Locate the cell with the specified text and output its [x, y] center coordinate. 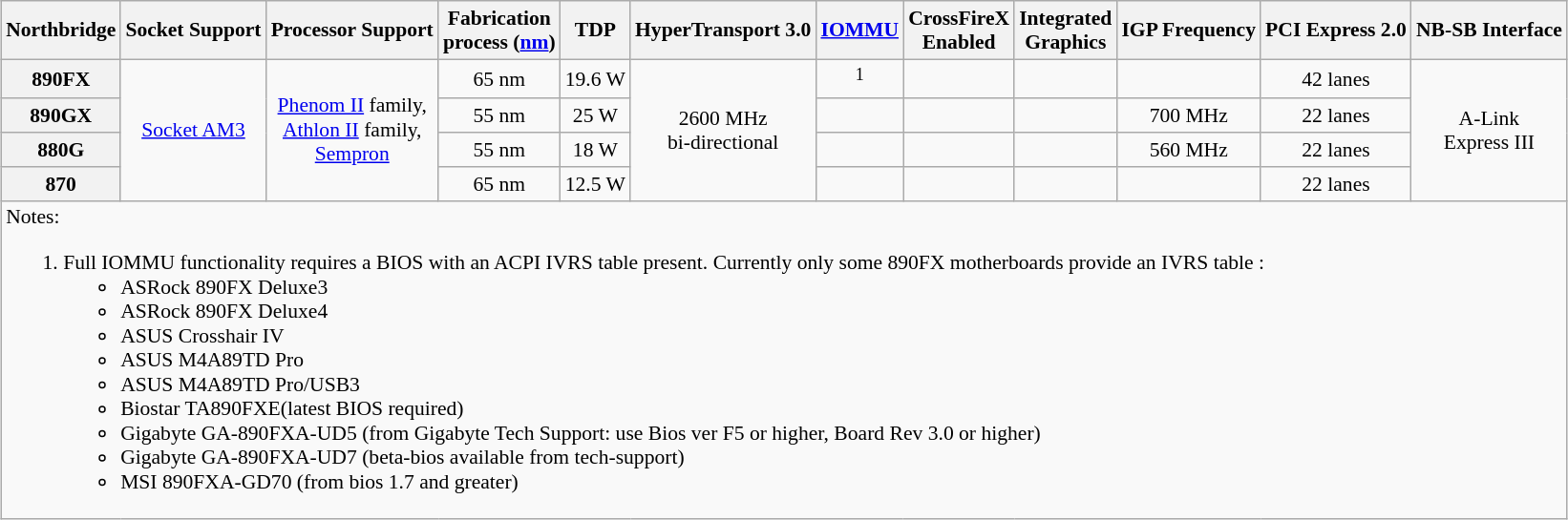
PCI Express 2.0 [1336, 31]
19.6 W [596, 78]
Fabricationprocess (nm) [499, 31]
NB-SB Interface [1490, 31]
890GX [61, 116]
HyperTransport 3.0 [723, 31]
IGP Frequency [1188, 31]
12.5 W [596, 184]
25 W [596, 116]
18 W [596, 150]
A-LinkExpress III [1490, 130]
870 [61, 184]
2600 MHzbi-directional [723, 130]
Socket Support [193, 31]
890FX [61, 78]
Northbridge [61, 31]
Phenom II family,Athlon II family,Sempron [352, 130]
Socket AM3 [193, 130]
700 MHz [1188, 116]
CrossFireXEnabled [959, 31]
Processor Support [352, 31]
880G [61, 150]
IOMMU [859, 31]
IntegratedGraphics [1066, 31]
42 lanes [1336, 78]
1 [859, 78]
560 MHz [1188, 150]
TDP [596, 31]
